From the cell containing the given text, extract its center point as (X, Y) coordinate. 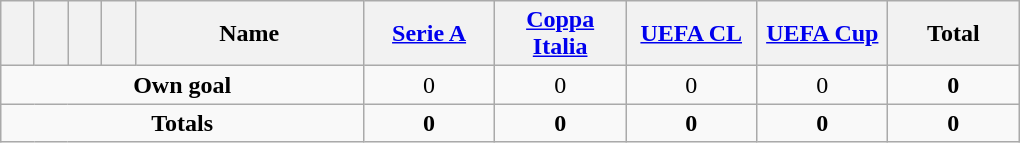
Coppa Italia (560, 34)
Total (954, 34)
Own goal (182, 85)
Serie A (430, 34)
UEFA Cup (822, 34)
Totals (182, 123)
Name (250, 34)
UEFA CL (692, 34)
